Identify which cell holds the provided text, then report its (x, y) central coordinate. 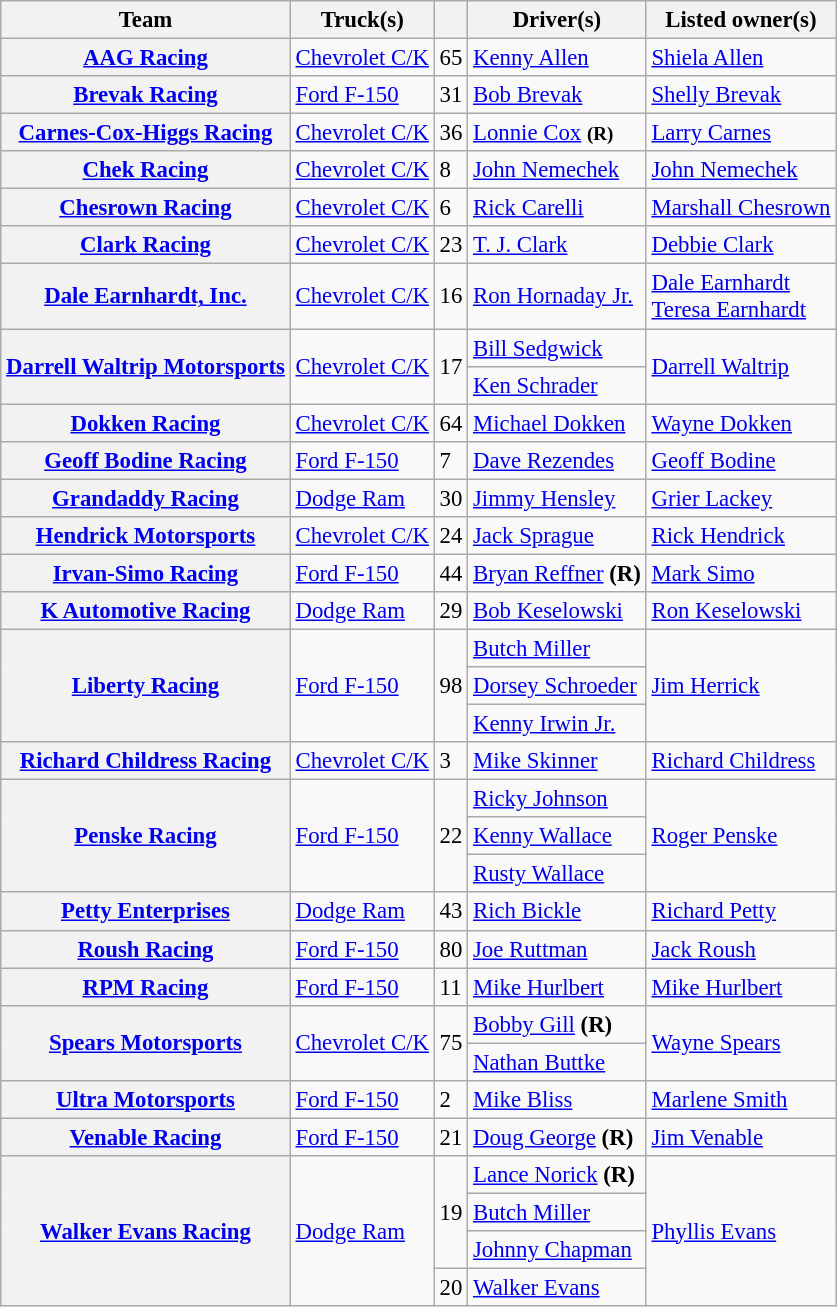
Michael Dokken (557, 423)
44 (450, 573)
Truck(s) (362, 20)
98 (450, 686)
Bill Sedgwick (557, 348)
17 (450, 366)
64 (450, 423)
Roger Penske (741, 836)
Jack Sprague (557, 536)
23 (450, 245)
Driver(s) (557, 20)
Chesrown Racing (146, 208)
43 (450, 912)
Bob Keselowski (557, 611)
Geoff Bodine (741, 460)
31 (450, 95)
2 (450, 1100)
Richard Childress (741, 761)
Venable Racing (146, 1137)
Grier Lackey (741, 498)
Mike Skinner (557, 761)
Hendrick Motorsports (146, 536)
Walker Evans Racing (146, 1231)
36 (450, 133)
Spears Motorsports (146, 1042)
Petty Enterprises (146, 912)
Bryan Reffner (R) (557, 573)
Jim Venable (741, 1137)
RPM Racing (146, 987)
Lance Norick (R) (557, 1175)
Dale EarnhardtTeresa Earnhardt (741, 296)
Rick Hendrick (741, 536)
Marlene Smith (741, 1100)
80 (450, 949)
Geoff Bodine Racing (146, 460)
Wayne Dokken (741, 423)
Brevak Racing (146, 95)
Debbie Clark (741, 245)
Joe Ruttman (557, 949)
24 (450, 536)
Richard Petty (741, 912)
Rusty Wallace (557, 874)
Kenny Wallace (557, 836)
11 (450, 987)
Chek Racing (146, 170)
K Automotive Racing (146, 611)
75 (450, 1042)
Ron Hornaday Jr. (557, 296)
Bob Brevak (557, 95)
Dave Rezendes (557, 460)
16 (450, 296)
Ricky Johnson (557, 799)
21 (450, 1137)
Larry Carnes (741, 133)
Shiela Allen (741, 58)
Dale Earnhardt, Inc. (146, 296)
Roush Racing (146, 949)
Jack Roush (741, 949)
T. J. Clark (557, 245)
29 (450, 611)
Irvan-Simo Racing (146, 573)
Shelly Brevak (741, 95)
7 (450, 460)
Dokken Racing (146, 423)
65 (450, 58)
Dorsey Schroeder (557, 686)
Jim Herrick (741, 686)
Phyllis Evans (741, 1231)
8 (450, 170)
Liberty Racing (146, 686)
22 (450, 836)
6 (450, 208)
Nathan Buttke (557, 1062)
Doug George (R) (557, 1137)
Johnny Chapman (557, 1250)
Grandaddy Racing (146, 498)
Richard Childress Racing (146, 761)
3 (450, 761)
Ron Keselowski (741, 611)
Ultra Motorsports (146, 1100)
Clark Racing (146, 245)
Carnes-Cox-Higgs Racing (146, 133)
Wayne Spears (741, 1042)
Listed owner(s) (741, 20)
20 (450, 1288)
Walker Evans (557, 1288)
Team (146, 20)
Bobby Gill (R) (557, 1024)
Mike Bliss (557, 1100)
AAG Racing (146, 58)
Rich Bickle (557, 912)
Darrell Waltrip Motorsports (146, 366)
Darrell Waltrip (741, 366)
Penske Racing (146, 836)
Ken Schrader (557, 385)
19 (450, 1212)
Marshall Chesrown (741, 208)
Kenny Allen (557, 58)
Rick Carelli (557, 208)
Jimmy Hensley (557, 498)
Lonnie Cox (R) (557, 133)
Mark Simo (741, 573)
30 (450, 498)
Kenny Irwin Jr. (557, 724)
